Find where the given text appears and provide that cell's center as (x, y) coordinate. 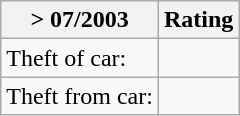
Theft from car: (80, 96)
> 07/2003 (80, 20)
Theft of car: (80, 58)
Rating (198, 20)
